Extract the [x, y] coordinate from the center of the cell holding the provided text.  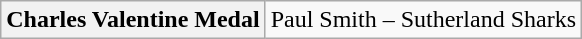
Paul Smith – Sutherland Sharks [423, 20]
Charles Valentine Medal [133, 20]
